Detect which cell encompasses the target text, then output its [X, Y] center coordinate. 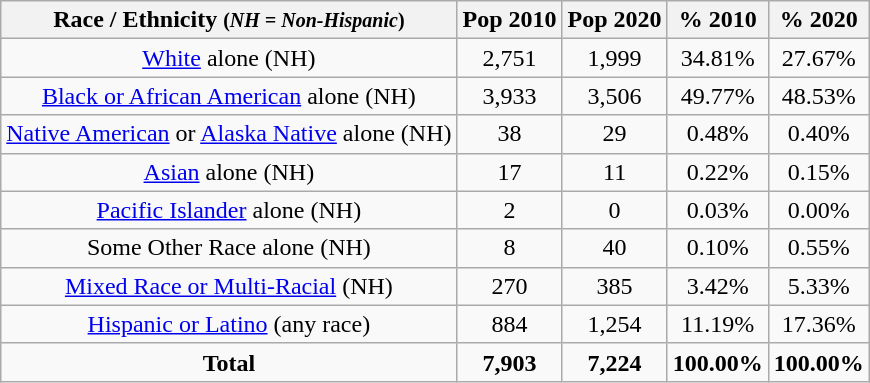
5.33% [818, 286]
11 [614, 172]
17.36% [818, 324]
Black or African American alone (NH) [229, 96]
3.42% [718, 286]
Race / Ethnicity (NH = Non-Hispanic) [229, 20]
2 [510, 210]
% 2020 [818, 20]
0.55% [818, 248]
1,254 [614, 324]
0.48% [718, 134]
Pacific Islander alone (NH) [229, 210]
3,506 [614, 96]
Hispanic or Latino (any race) [229, 324]
1,999 [614, 58]
Some Other Race alone (NH) [229, 248]
0.15% [818, 172]
40 [614, 248]
% 2010 [718, 20]
17 [510, 172]
Total [229, 362]
884 [510, 324]
3,933 [510, 96]
8 [510, 248]
0.40% [818, 134]
Mixed Race or Multi-Racial (NH) [229, 286]
2,751 [510, 58]
385 [614, 286]
7,224 [614, 362]
Native American or Alaska Native alone (NH) [229, 134]
7,903 [510, 362]
White alone (NH) [229, 58]
48.53% [818, 96]
34.81% [718, 58]
29 [614, 134]
0 [614, 210]
27.67% [818, 58]
0.22% [718, 172]
Pop 2010 [510, 20]
Asian alone (NH) [229, 172]
0.10% [718, 248]
Pop 2020 [614, 20]
270 [510, 286]
49.77% [718, 96]
11.19% [718, 324]
0.00% [818, 210]
0.03% [718, 210]
38 [510, 134]
